Locate the cell with the specified text and output its (X, Y) center coordinate. 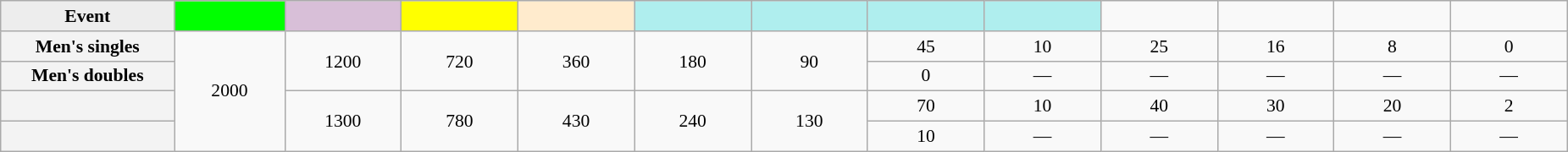
8 (1393, 46)
25 (1159, 46)
130 (809, 122)
1300 (343, 122)
1200 (343, 61)
240 (693, 122)
20 (1393, 106)
Event (88, 16)
360 (576, 61)
180 (693, 61)
30 (1276, 106)
720 (460, 61)
Men's singles (88, 46)
430 (576, 122)
70 (926, 106)
2 (1509, 106)
780 (460, 122)
Men's doubles (88, 76)
40 (1159, 106)
45 (926, 46)
16 (1276, 46)
90 (809, 61)
2000 (230, 91)
